From the cell containing the given text, extract its center point as [x, y] coordinate. 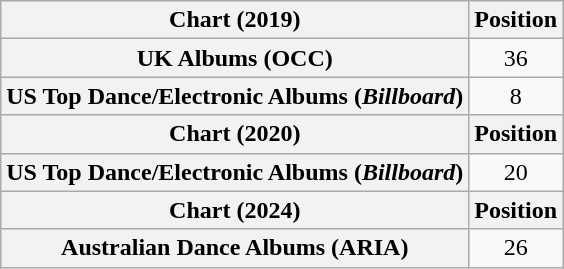
8 [516, 96]
26 [516, 248]
36 [516, 58]
Chart (2020) [235, 134]
Australian Dance Albums (ARIA) [235, 248]
Chart (2019) [235, 20]
20 [516, 172]
UK Albums (OCC) [235, 58]
Chart (2024) [235, 210]
